Pinpoint the cell where the given text exists, returning its [x, y] midpoint coordinate. 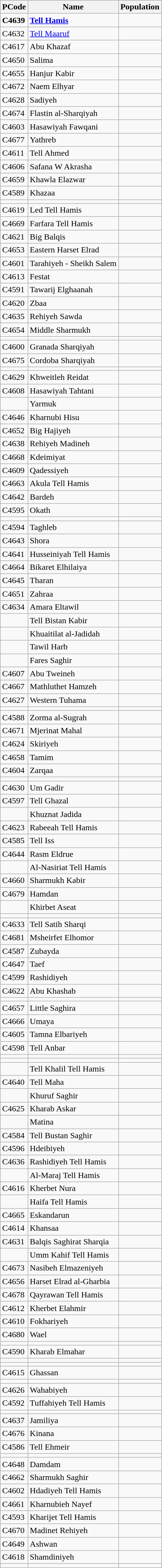
Kharnubieh Nayef [73, 1504]
Abu Tweineh [73, 673]
C4628 [14, 100]
C4672 [14, 87]
C4598 [14, 1048]
Cordoba Sharqiyah [73, 360]
Big Hajiyeh [73, 430]
Tharan [73, 581]
Umm Kahif Tell Hamis [73, 1255]
Rabeeah Tell Hamis [73, 827]
Rehiyeh Madineh [73, 444]
Fokhariyeh [73, 1321]
C4608 [14, 391]
C4593 [14, 1517]
C4613 [14, 277]
C4663 [14, 484]
C4594 [14, 527]
Hdeibiyeh [73, 1149]
Tarahiyeh - Sheikh Salem [73, 263]
Mjerinat Mahal [73, 730]
Shora [73, 540]
C4625 [14, 1109]
C4673 [14, 1268]
Ghassan [73, 1373]
Eskandarun [73, 1215]
C4616 [14, 1188]
Hanjur Kabir [73, 73]
Big Balqis [73, 237]
C4615 [14, 1373]
Tuffahiyeh Tell Hamis [73, 1403]
Abu Khazaf [73, 47]
C4658 [14, 757]
Harset Elrad al-Gharbia [73, 1281]
C4661 [14, 1504]
C4624 [14, 744]
C4602 [14, 1490]
Khuznat Jadida [73, 814]
C4677 [14, 140]
Husseiniyah Tell Hamis [73, 554]
Fares Saghir [73, 660]
C4601 [14, 263]
Led Tell Hamis [73, 210]
C4679 [14, 894]
Kinana [73, 1434]
Zubayda [73, 951]
Tell Anbar [73, 1048]
C4666 [14, 1021]
Tell Maha [73, 1082]
Qayrawan Tell Hamis [73, 1295]
Taef [73, 964]
C4605 [14, 1035]
Farfara Tell Hamis [73, 223]
Tell Khalil Tell Hamis [73, 1069]
Tamim [73, 757]
Tamna Elbariyeh [73, 1035]
C4634 [14, 607]
Sadiyeh [73, 100]
C4650 [14, 60]
Khuruf Saghir [73, 1095]
Zorma al-Sugrah [73, 717]
C4643 [14, 540]
C4622 [14, 991]
C4610 [14, 1321]
Qadessiyeh [73, 470]
C4632 [14, 34]
C4675 [14, 360]
Khawla Elazwar [73, 180]
Damdam [73, 1464]
C4620 [14, 303]
Khansaa [73, 1228]
Rasm Eldrue [73, 854]
Shamdiniyeh [73, 1557]
Yarmuk [73, 404]
Okath [73, 510]
PCode [14, 7]
Hasawiyah Fawqani [73, 126]
Amara Eltawil [73, 607]
C4611 [14, 153]
Al-Maraj Tell Hamis [73, 1175]
C4656 [14, 1281]
Kharab Elmahar [73, 1352]
Flastin al-Sharqiyah [73, 113]
C4609 [14, 470]
C4589 [14, 193]
Abu Khashab [73, 991]
Tawarij Elghaanah [73, 290]
C4596 [14, 1149]
C4603 [14, 126]
C4645 [14, 581]
C4592 [14, 1403]
C4667 [14, 687]
Western Tuhama [73, 700]
Wael [73, 1334]
Little Saghira [73, 1008]
C4626 [14, 1390]
C4660 [14, 881]
Khazaa [73, 193]
C4590 [14, 1352]
Madinet Rehiyeh [73, 1531]
Matina [73, 1122]
C4614 [14, 1228]
C4644 [14, 854]
Al-Nasiriat Tell Hamis [73, 867]
C4678 [14, 1295]
C4633 [14, 924]
C4586 [14, 1447]
Khuaitilat al-Jadidah [73, 634]
Akula Tell Hamis [73, 484]
C4585 [14, 841]
Hamdan [73, 894]
C4662 [14, 1477]
Msheirfet Elhomor [73, 937]
Zarqaa [73, 771]
C4652 [14, 430]
C4657 [14, 1008]
Kherbet Nura [73, 1188]
Festat [73, 277]
C4646 [14, 417]
Zbaa [73, 303]
C4623 [14, 827]
Rashidiyeh [73, 978]
C4681 [14, 937]
C4588 [14, 717]
C4597 [14, 801]
Hasawiyah Tahtani [73, 391]
C4649 [14, 1544]
C4619 [14, 210]
C4604 [14, 771]
C4669 [14, 223]
Population [140, 7]
Tell Ehmeir [73, 1447]
C4659 [14, 180]
Kharab Askar [73, 1109]
C4674 [14, 113]
Kharnubi Hisu [73, 417]
Naem Elhyar [73, 87]
Mathluthet Hamzeh [73, 687]
Rehiyeh Sawda [73, 316]
C4637 [14, 1420]
C4606 [14, 167]
Nasibeh Elmazeniyeh [73, 1268]
C4664 [14, 567]
Hdadiyeh Tell Hamis [73, 1490]
Balqis Saghirat Sharqia [73, 1242]
Jamiliya [73, 1420]
C4676 [14, 1434]
Bikaret Elhilaiya [73, 567]
C4600 [14, 347]
C4648 [14, 1464]
C4635 [14, 316]
Taghleb [73, 527]
C4665 [14, 1215]
Ashwan [73, 1544]
Kharijet Tell Hamis [73, 1517]
C4636 [14, 1162]
C4668 [14, 457]
C4651 [14, 594]
C4655 [14, 73]
C4621 [14, 237]
C4629 [14, 377]
Eastern Harset Elrad [73, 250]
Zahraa [73, 594]
Khweitleh Reidat [73, 377]
Umaya [73, 1021]
C4631 [14, 1242]
Yathreb [73, 140]
Tell Ahmed [73, 153]
Salima [73, 60]
C4642 [14, 497]
Granada Sharqiyah [73, 347]
C4638 [14, 444]
Tell Ghazal [73, 801]
Rashidiyeh Tell Hamis [73, 1162]
Kherbet Elahmir [73, 1308]
Sharmukh Saghir [73, 1477]
Wahabiyeh [73, 1390]
C4618 [14, 1557]
C4617 [14, 47]
Name [73, 7]
C4627 [14, 700]
C4607 [14, 673]
Tell Hamis [73, 20]
Tell Iss [73, 841]
C4599 [14, 978]
C4641 [14, 554]
C4653 [14, 250]
C4612 [14, 1308]
Tell Bustan Saghir [73, 1135]
Kdeimiyat [73, 457]
C4654 [14, 330]
Sharmukh Kabir [73, 881]
C4587 [14, 951]
C4595 [14, 510]
C4680 [14, 1334]
Middle Sharmukh [73, 330]
Khirbet Aseat [73, 907]
Skiriyeh [73, 744]
Tawil Harb [73, 647]
C4647 [14, 964]
C4639 [14, 20]
Tell Bistan Kabir [73, 620]
C4640 [14, 1082]
Bardeh [73, 497]
C4630 [14, 788]
C4670 [14, 1531]
Tell Maaruf [73, 34]
Um Gadir [73, 788]
C4584 [14, 1135]
C4591 [14, 290]
Haifa Tell Hamis [73, 1202]
Safana W Akrasha [73, 167]
C4671 [14, 730]
Tell Satih Sharqi [73, 924]
